For the text-containing cell, return its midpoint in [X, Y] coordinate format. 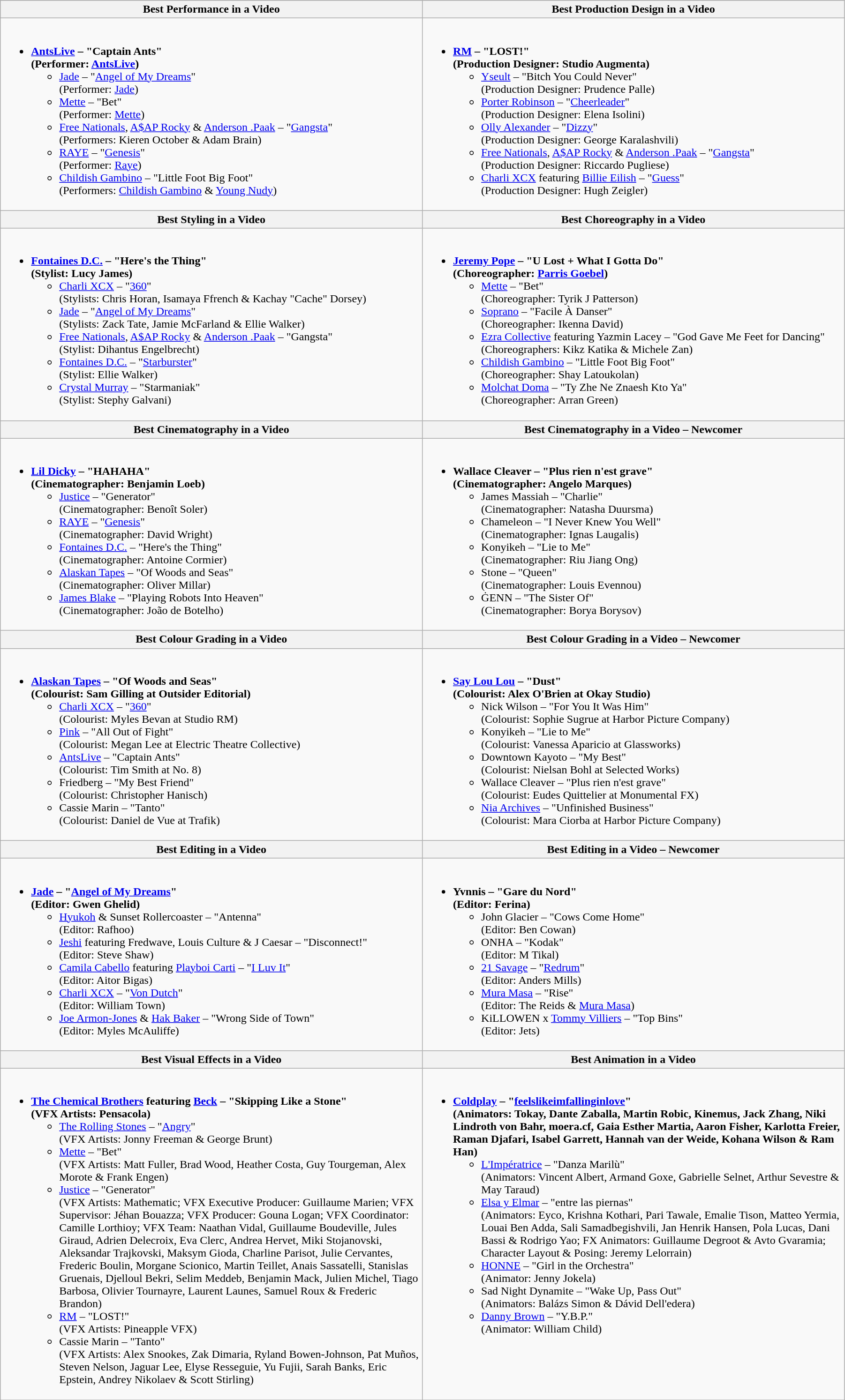
Best Visual Effects in a Video [211, 1059]
Best Cinematography in a Video – Newcomer [634, 429]
Best Performance in a Video [211, 9]
Best Editing in a Video – Newcomer [634, 849]
Best Animation in a Video [634, 1059]
Best Styling in a Video [211, 219]
Best Production Design in a Video [634, 9]
Best Cinematography in a Video [211, 429]
Best Editing in a Video [211, 849]
Best Colour Grading in a Video – Newcomer [634, 639]
Best Choreography in a Video [634, 219]
Best Colour Grading in a Video [211, 639]
